Return the (x, y) coordinate for the center point of the cell that contains the specified text.  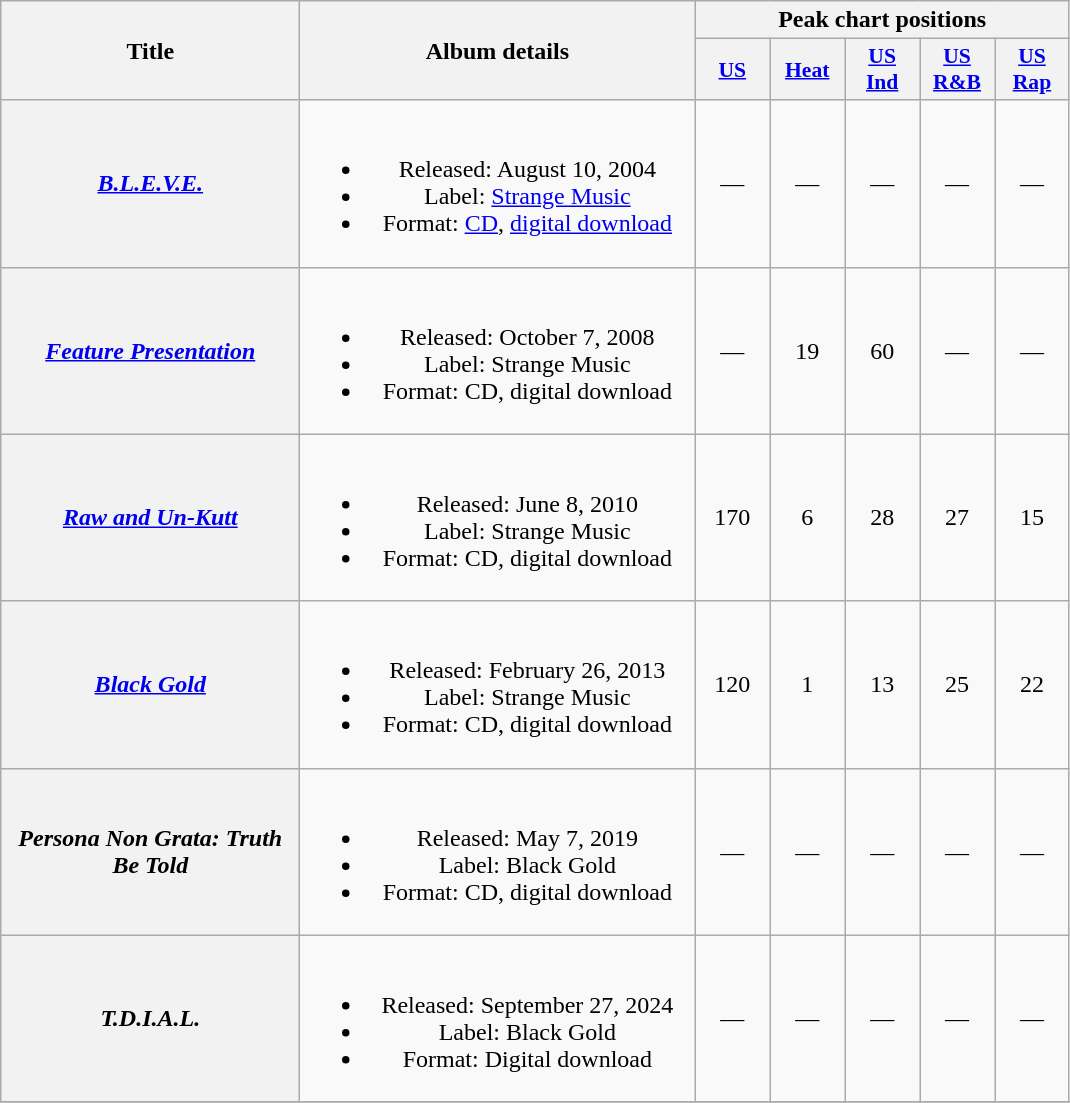
6 (808, 518)
USRap (1032, 70)
USInd (882, 70)
Title (150, 50)
US R&B (958, 70)
Released: June 8, 2010Label: Strange MusicFormat: CD, digital download (498, 518)
Released: February 26, 2013Label: Strange MusicFormat: CD, digital download (498, 684)
60 (882, 350)
Released: August 10, 2004Label: Strange MusicFormat: CD, digital download (498, 184)
28 (882, 518)
13 (882, 684)
1 (808, 684)
27 (958, 518)
Persona Non Grata: Truth Be Told (150, 852)
Black Gold (150, 684)
US (732, 70)
22 (1032, 684)
Raw and Un-Kutt (150, 518)
Peak chart positions (882, 20)
25 (958, 684)
Album details (498, 50)
T.D.I.A.L. (150, 1018)
15 (1032, 518)
Feature Presentation (150, 350)
B.L.E.V.E. (150, 184)
Released: September 27, 2024Label: Black GoldFormat: Digital download (498, 1018)
19 (808, 350)
120 (732, 684)
Released: May 7, 2019Label: Black GoldFormat: CD, digital download (498, 852)
170 (732, 518)
Heat (808, 70)
Released: October 7, 2008Label: Strange MusicFormat: CD, digital download (498, 350)
